From the cell containing the given text, extract its center point as (X, Y) coordinate. 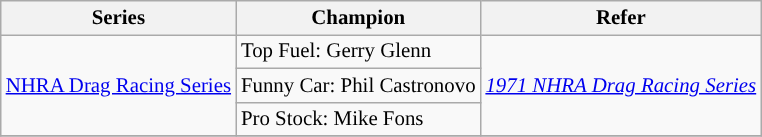
Champion (358, 18)
Series (118, 18)
NHRA Drag Racing Series (118, 85)
Refer (620, 18)
1971 NHRA Drag Racing Series (620, 85)
Top Fuel: Gerry Glenn (358, 51)
Pro Stock: Mike Fons (358, 119)
Funny Car: Phil Castronovo (358, 85)
